Return the (X, Y) coordinate for the center point of the cell that contains the specified text.  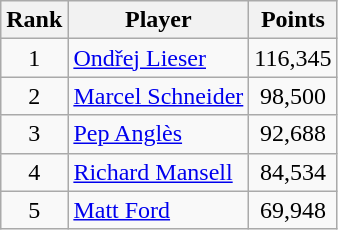
Player (158, 20)
2 (34, 96)
69,948 (293, 210)
Rank (34, 20)
1 (34, 58)
4 (34, 172)
Pep Anglès (158, 134)
98,500 (293, 96)
84,534 (293, 172)
Marcel Schneider (158, 96)
5 (34, 210)
3 (34, 134)
92,688 (293, 134)
116,345 (293, 58)
Richard Mansell (158, 172)
Ondřej Lieser (158, 58)
Matt Ford (158, 210)
Points (293, 20)
